Pinpoint the cell where the given text exists, returning its (x, y) midpoint coordinate. 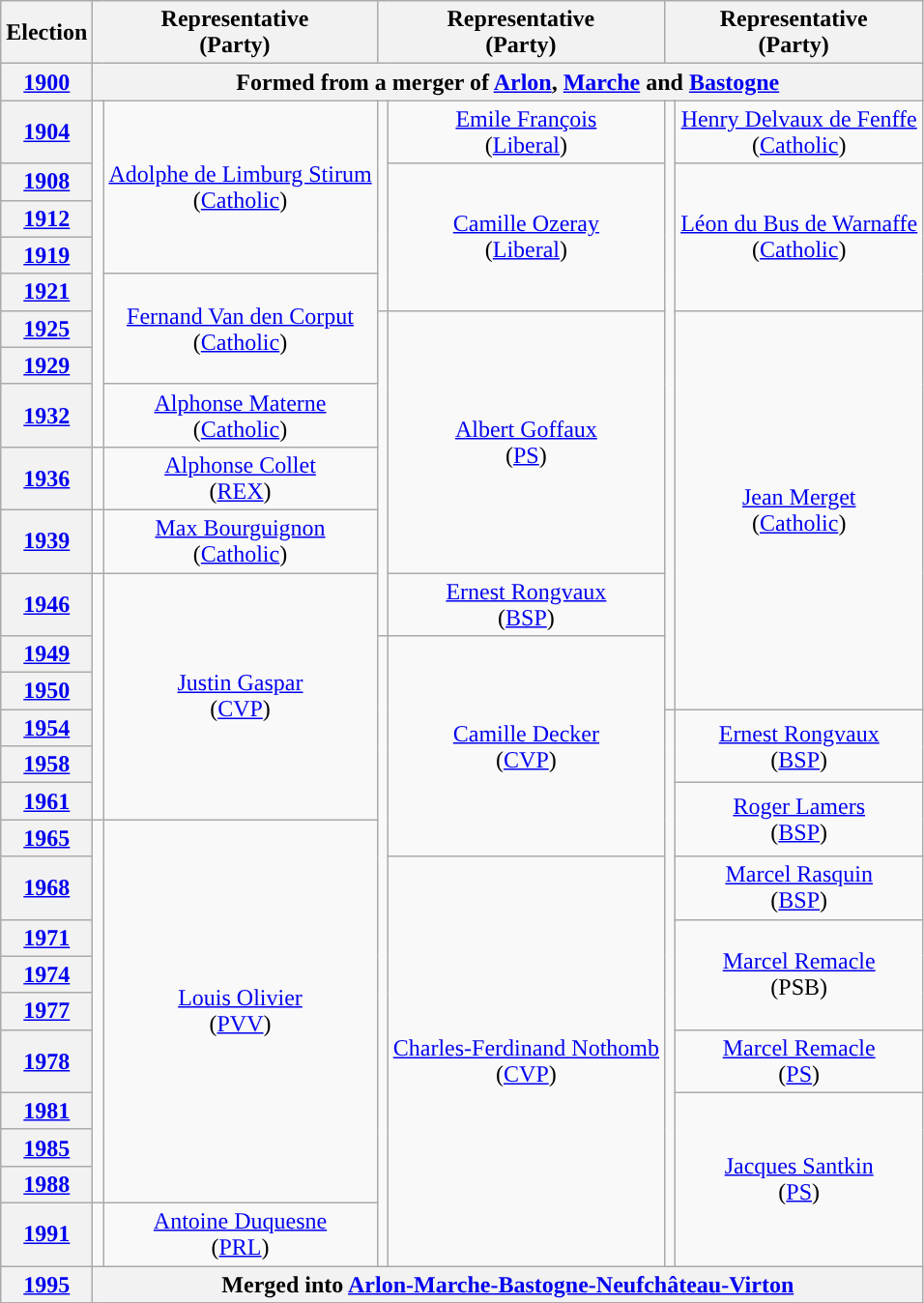
1919 (46, 255)
1950 (46, 691)
1977 (46, 1011)
1946 (46, 603)
1968 (46, 887)
1936 (46, 478)
1900 (46, 82)
Camille Ozeray(Liberal) (526, 237)
Formed from a merger of Arlon, Marche and Bastogne (508, 82)
Election (46, 33)
Merged into Arlon-Marche-Bastogne-Neufchâteau-Virton (508, 1285)
1985 (46, 1147)
1932 (46, 416)
1929 (46, 365)
1939 (46, 541)
Louis Olivier(PVV) (240, 1011)
Camille Decker(CVP) (526, 746)
1958 (46, 765)
1981 (46, 1111)
Léon du Bus de Warnaffe(Catholic) (799, 237)
Max Bourguignon(Catholic) (240, 541)
1978 (46, 1061)
Henry Delvaux de Fenffe(Catholic) (799, 131)
Roger Lamers(BSP) (799, 820)
Marcel Remacle(PS) (799, 1061)
1925 (46, 329)
1965 (46, 838)
Emile François(Liberal) (526, 131)
1904 (46, 131)
Albert Goffaux(PS) (526, 441)
1974 (46, 974)
1912 (46, 218)
Marcel Remacle(PSB) (799, 974)
Adolphe de Limburg Stirum(Catholic) (240, 188)
Jean Merget(Catholic) (799, 509)
1971 (46, 938)
Jacques Santkin(PS) (799, 1179)
Alphonse Collet(REX) (240, 478)
1921 (46, 292)
1954 (46, 728)
Alphonse Materne(Catholic) (240, 416)
1988 (46, 1184)
Antoine Duquesne(PRL) (240, 1233)
Marcel Rasquin(BSP) (799, 887)
1995 (46, 1285)
Fernand Van den Corput(Catholic) (240, 329)
1961 (46, 801)
Justin Gaspar(CVP) (240, 696)
1991 (46, 1233)
1908 (46, 182)
Charles-Ferdinand Nothomb(CVP) (526, 1061)
1949 (46, 654)
